Provide the [x, y] coordinate of the cell's center where the given text is located.  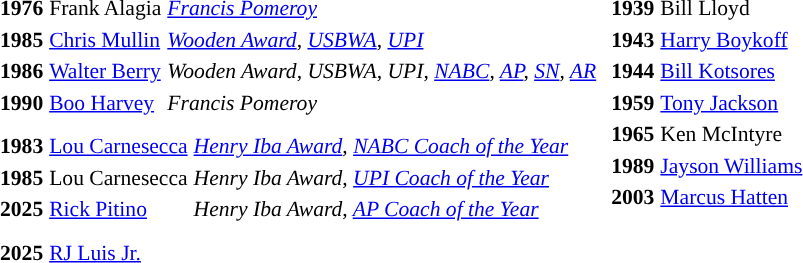
Francis Pomeroy [382, 102]
1944 [633, 71]
1965 [633, 134]
1943 [633, 40]
Chris Mullin [106, 40]
Wooden Award, USBWA, UPI [382, 40]
1959 [633, 102]
Boo Harvey [106, 102]
Henry Iba Award, NABC Coach of the Year [381, 146]
1989 [633, 166]
Henry Iba Award, UPI Coach of the Year [381, 178]
Henry Iba Award, AP Coach of the Year [381, 209]
Rick Pitino [118, 209]
Wooden Award, USBWA, UPI, NABC, AP, SN, AR [382, 71]
2003 [633, 197]
Walter Berry [106, 71]
